Pinpoint the cell where the given text exists, returning its (x, y) midpoint coordinate. 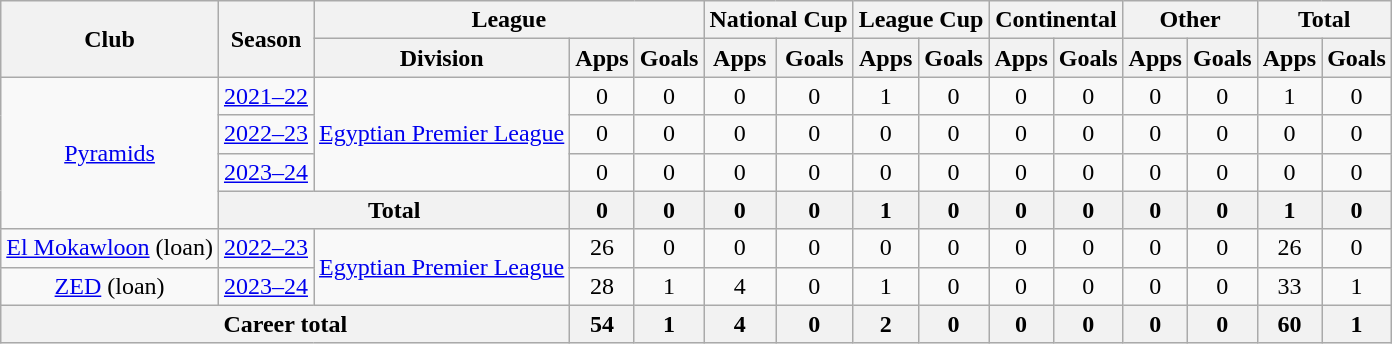
Continental (1056, 20)
El Mokawloon (loan) (110, 248)
Division (442, 58)
Other (1190, 20)
2021–22 (266, 96)
Season (266, 39)
54 (602, 324)
Club (110, 39)
2 (886, 324)
33 (1289, 286)
28 (602, 286)
60 (1289, 324)
Pyramids (110, 153)
ZED (loan) (110, 286)
National Cup (778, 20)
League Cup (921, 20)
League (509, 20)
Career total (286, 324)
